Detect which cell encompasses the target text, then output its [X, Y] center coordinate. 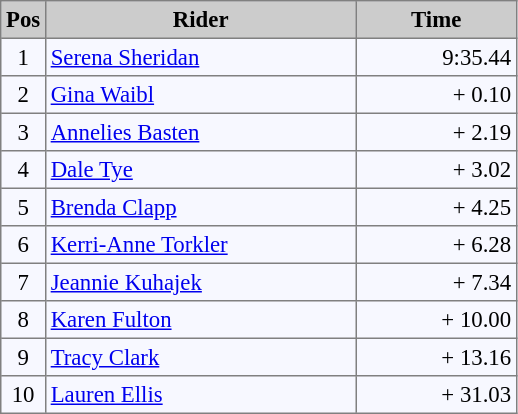
Serena Sheridan [200, 57]
+ 7.34 [436, 282]
+ 6.28 [436, 245]
Tracy Clark [200, 357]
+ 31.03 [436, 395]
4 [24, 170]
Pos [24, 20]
8 [24, 320]
7 [24, 282]
Kerri-Anne Torkler [200, 245]
Time [436, 20]
Lauren Ellis [200, 395]
5 [24, 207]
6 [24, 245]
9:35.44 [436, 57]
1 [24, 57]
Karen Fulton [200, 320]
2 [24, 95]
10 [24, 395]
Dale Tye [200, 170]
Gina Waibl [200, 95]
Annelies Basten [200, 132]
9 [24, 357]
+ 13.16 [436, 357]
+ 0.10 [436, 95]
3 [24, 132]
+ 3.02 [436, 170]
Rider [200, 20]
+ 10.00 [436, 320]
Jeannie Kuhajek [200, 282]
+ 4.25 [436, 207]
+ 2.19 [436, 132]
Brenda Clapp [200, 207]
